Pinpoint the cell where the given text exists, returning its (x, y) midpoint coordinate. 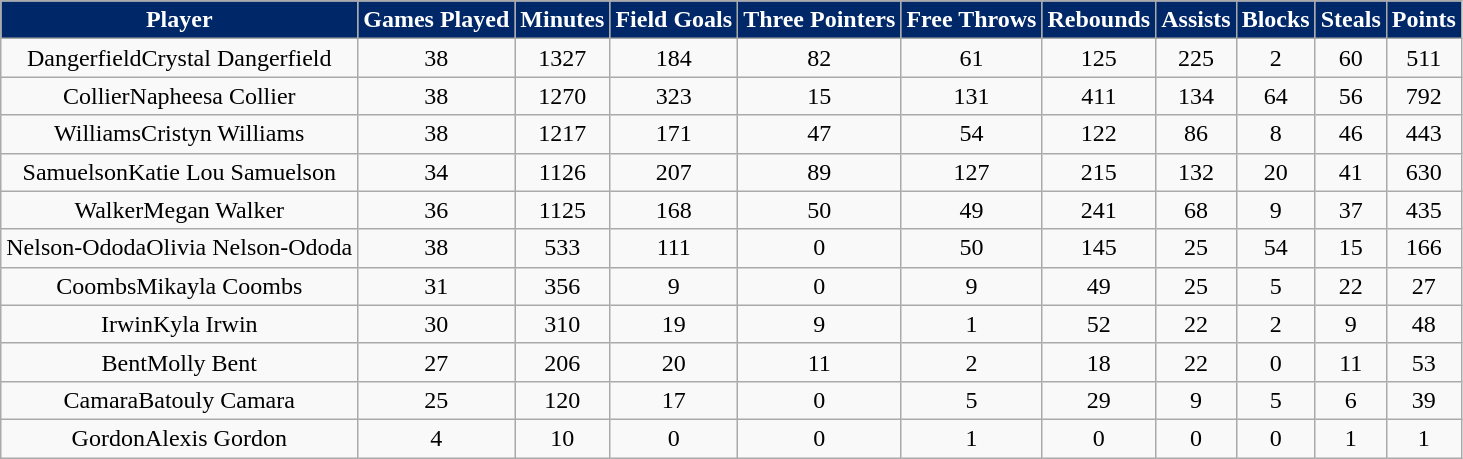
Player (180, 20)
792 (1424, 96)
1126 (562, 172)
145 (1099, 248)
WilliamsCristyn Williams (180, 134)
89 (820, 172)
18 (1099, 362)
Blocks (1276, 20)
Rebounds (1099, 20)
215 (1099, 172)
Points (1424, 20)
DangerfieldCrystal Dangerfield (180, 58)
39 (1424, 400)
356 (562, 286)
Minutes (562, 20)
206 (562, 362)
8 (1276, 134)
125 (1099, 58)
411 (1099, 96)
120 (562, 400)
46 (1350, 134)
19 (674, 324)
1327 (562, 58)
SamuelsonKatie Lou Samuelson (180, 172)
122 (1099, 134)
47 (820, 134)
168 (674, 210)
30 (436, 324)
1270 (562, 96)
241 (1099, 210)
511 (1424, 58)
Field Goals (674, 20)
CamaraBatouly Camara (180, 400)
533 (562, 248)
68 (1196, 210)
132 (1196, 172)
131 (972, 96)
225 (1196, 58)
127 (972, 172)
17 (674, 400)
GordonAlexis Gordon (180, 438)
CollierNapheesa Collier (180, 96)
171 (674, 134)
CoombsMikayla Coombs (180, 286)
29 (1099, 400)
323 (674, 96)
134 (1196, 96)
34 (436, 172)
Free Throws (972, 20)
1125 (562, 210)
64 (1276, 96)
36 (436, 210)
52 (1099, 324)
82 (820, 58)
6 (1350, 400)
Games Played (436, 20)
310 (562, 324)
BentMolly Bent (180, 362)
IrwinKyla Irwin (180, 324)
Three Pointers (820, 20)
37 (1350, 210)
86 (1196, 134)
166 (1424, 248)
41 (1350, 172)
10 (562, 438)
111 (674, 248)
56 (1350, 96)
53 (1424, 362)
Nelson-OdodaOlivia Nelson-Ododa (180, 248)
WalkerMegan Walker (180, 210)
31 (436, 286)
630 (1424, 172)
60 (1350, 58)
435 (1424, 210)
Steals (1350, 20)
61 (972, 58)
443 (1424, 134)
1217 (562, 134)
207 (674, 172)
184 (674, 58)
48 (1424, 324)
Assists (1196, 20)
4 (436, 438)
